Output the [x, y] coordinate of the center of the cell containing the given text.  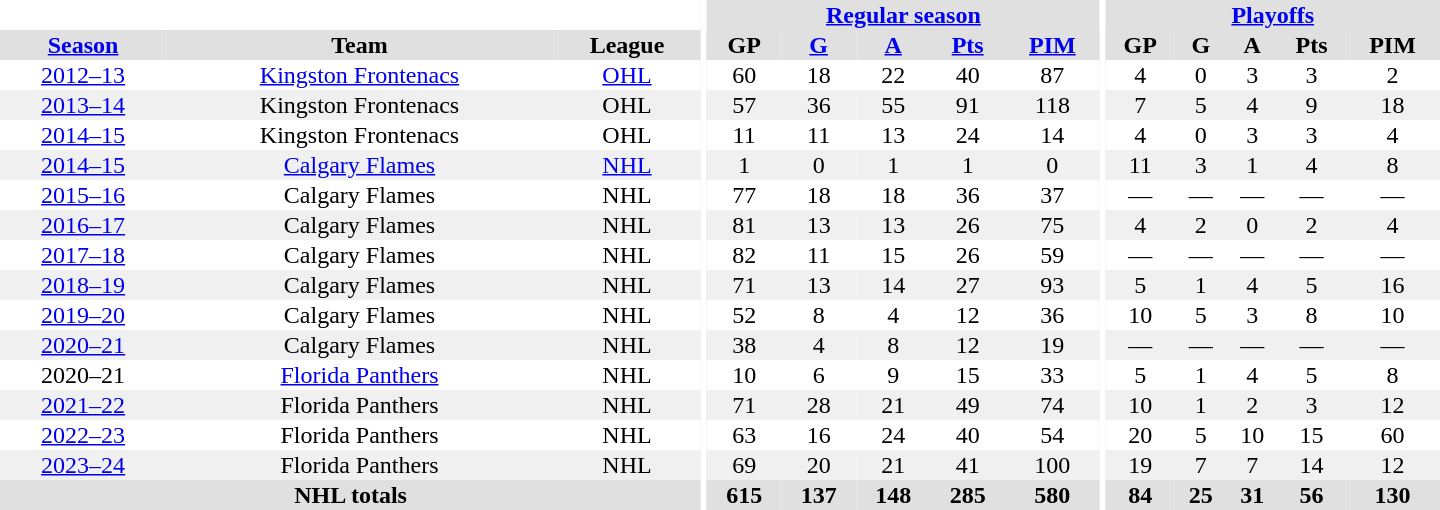
2017–18 [83, 255]
52 [744, 315]
League [627, 45]
2021–22 [83, 405]
2015–16 [83, 195]
NHL totals [350, 495]
38 [744, 345]
49 [968, 405]
31 [1253, 495]
148 [894, 495]
74 [1052, 405]
Season [83, 45]
28 [818, 405]
2023–24 [83, 465]
55 [894, 105]
25 [1201, 495]
100 [1052, 465]
137 [818, 495]
Regular season [904, 15]
37 [1052, 195]
87 [1052, 75]
Team [360, 45]
2018–19 [83, 285]
41 [968, 465]
Playoffs [1273, 15]
81 [744, 225]
22 [894, 75]
91 [968, 105]
63 [744, 435]
77 [744, 195]
2019–20 [83, 315]
130 [1392, 495]
33 [1052, 375]
27 [968, 285]
2012–13 [83, 75]
6 [818, 375]
615 [744, 495]
59 [1052, 255]
82 [744, 255]
285 [968, 495]
2013–14 [83, 105]
2016–17 [83, 225]
56 [1312, 495]
69 [744, 465]
57 [744, 105]
75 [1052, 225]
54 [1052, 435]
2022–23 [83, 435]
84 [1140, 495]
580 [1052, 495]
93 [1052, 285]
118 [1052, 105]
